Determine the (X, Y) coordinate at the center of the cell enclosing the given text.  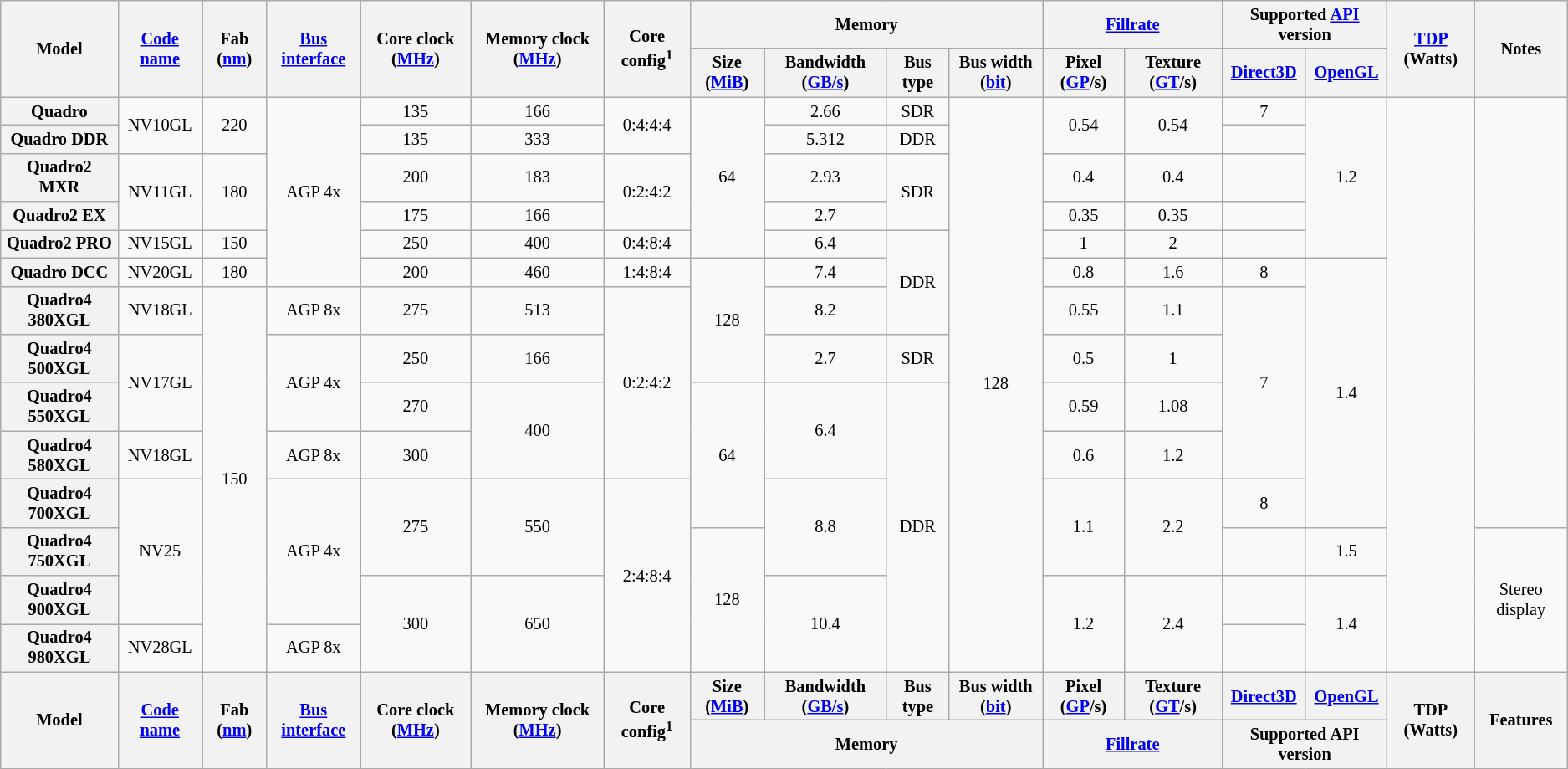
Quadro4 500XGL (59, 358)
NV10GL (161, 126)
5.312 (826, 139)
Quadro4 550XGL (59, 407)
2:4:8:4 (647, 576)
460 (537, 272)
Stereo display (1521, 599)
0:4:8:4 (647, 244)
8.2 (826, 310)
NV15GL (161, 244)
0.5 (1084, 358)
Quadro2 PRO (59, 244)
1.08 (1172, 407)
0.55 (1084, 310)
NV20GL (161, 272)
7.4 (826, 272)
Quadro (59, 111)
NV25 (161, 551)
Quadro DCC (59, 272)
Features (1521, 720)
0.8 (1084, 272)
Quadro4 380XGL (59, 310)
NV11GL (161, 191)
1.5 (1346, 551)
8.8 (826, 527)
175 (416, 216)
2.2 (1172, 527)
513 (537, 310)
10.4 (826, 624)
Quadro2 MXR (59, 177)
270 (416, 407)
Notes (1521, 49)
1.6 (1172, 272)
Quadro4 580XGL (59, 455)
220 (234, 126)
2 (1172, 244)
2.4 (1172, 624)
2.66 (826, 111)
Quadro DDR (59, 139)
1:4:8:4 (647, 272)
0.59 (1084, 407)
Quadro2 EX (59, 216)
550 (537, 527)
0:4:4:4 (647, 126)
NV17GL (161, 382)
0.6 (1084, 455)
Quadro4 900XGL (59, 600)
2.93 (826, 177)
Quadro4 980XGL (59, 648)
650 (537, 624)
NV28GL (161, 648)
183 (537, 177)
333 (537, 139)
Quadro4 750XGL (59, 551)
Quadro4 700XGL (59, 503)
